Scan for the cell matching the given text and deliver its [X, Y] coordinate at center. 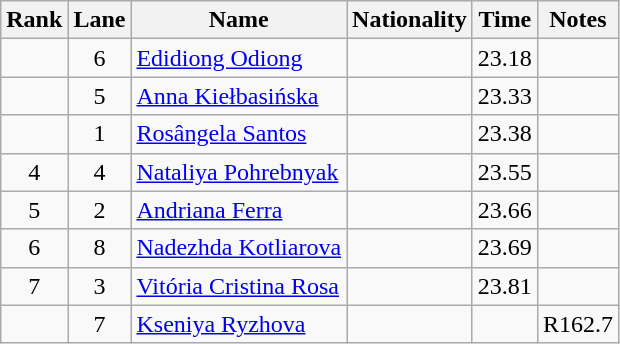
23.38 [504, 134]
23.33 [504, 96]
Nataliya Pohrebnyak [239, 172]
Lane [100, 20]
Nationality [410, 20]
Name [239, 20]
Time [504, 20]
23.69 [504, 248]
23.55 [504, 172]
Andriana Ferra [239, 210]
23.81 [504, 286]
1 [100, 134]
Anna Kiełbasińska [239, 96]
8 [100, 248]
2 [100, 210]
Nadezhda Kotliarova [239, 248]
3 [100, 286]
23.66 [504, 210]
Rank [34, 20]
R162.7 [578, 324]
Kseniya Ryzhova [239, 324]
Notes [578, 20]
23.18 [504, 58]
Edidiong Odiong [239, 58]
Vitória Cristina Rosa [239, 286]
Rosângela Santos [239, 134]
